Provide the (X, Y) coordinate of the cell's center where the given text is located.  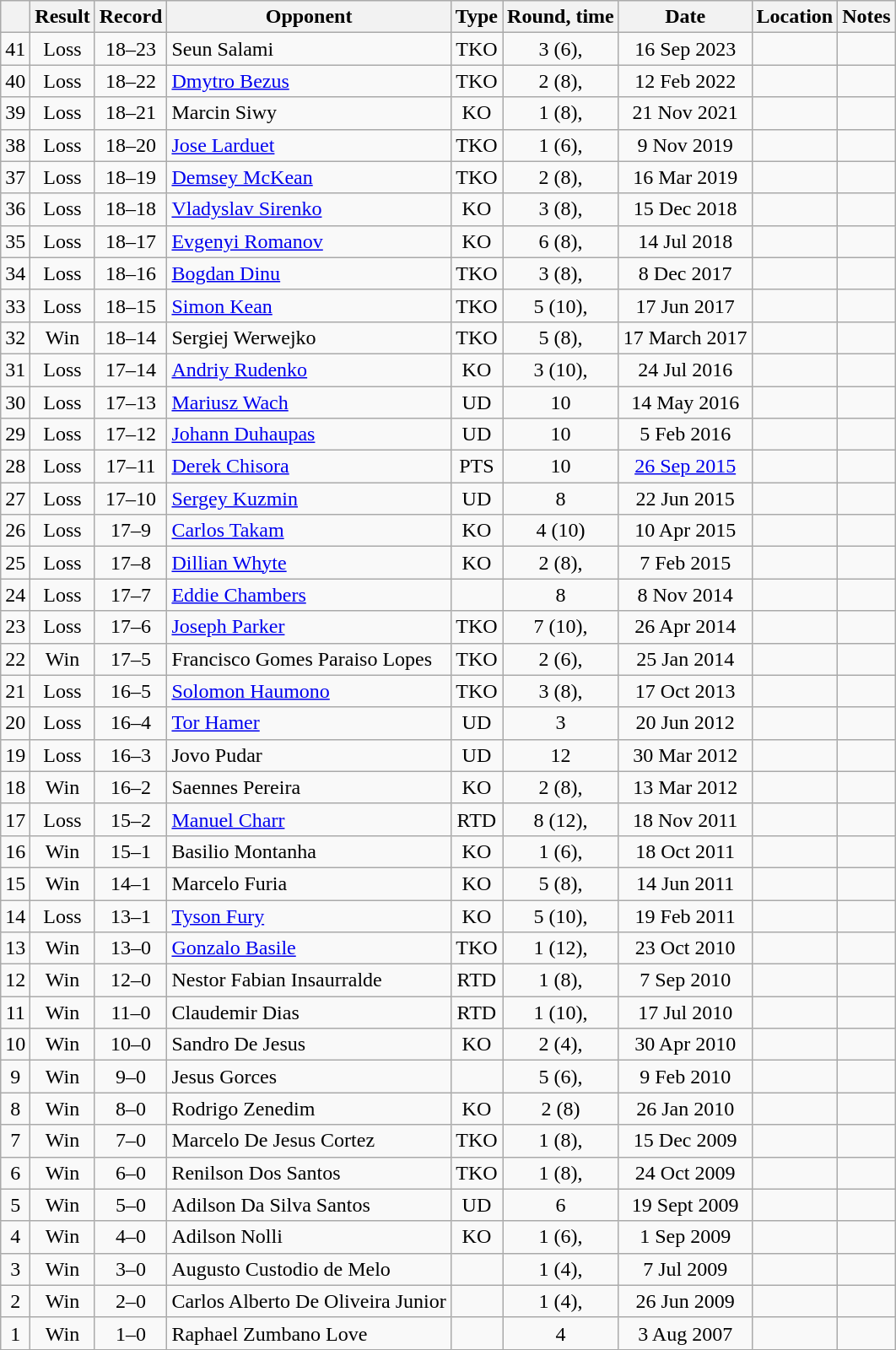
17–14 (131, 370)
Marcelo De Jesus Cortez (309, 1141)
18–20 (131, 145)
18–18 (131, 209)
26 Apr 2014 (685, 627)
16–2 (131, 787)
21 Nov 2021 (685, 113)
19 Feb 2011 (685, 915)
Dmytro Bezus (309, 81)
Francisco Gomes Paraiso Lopes (309, 659)
14 (15, 915)
2–0 (131, 1301)
9 (15, 1077)
11–0 (131, 1012)
30 Mar 2012 (685, 755)
Adilson Nolli (309, 1237)
Opponent (309, 17)
18–15 (131, 305)
18–19 (131, 177)
17–13 (131, 402)
31 (15, 370)
26 Jan 2010 (685, 1109)
Tyson Fury (309, 915)
6 (8), (561, 241)
Renilson Dos Santos (309, 1173)
17 March 2017 (685, 337)
2 (15, 1301)
5–0 (131, 1205)
2 (8) (561, 1109)
Vladyslav Sirenko (309, 209)
27 (15, 499)
18–14 (131, 337)
18–17 (131, 241)
Evgenyi Romanov (309, 241)
17–10 (131, 499)
17–9 (131, 531)
24 (15, 595)
Eddie Chambers (309, 595)
15 Dec 2009 (685, 1141)
13 Mar 2012 (685, 787)
Marcelo Furia (309, 883)
Nestor Fabian Insaurralde (309, 980)
Record (131, 17)
Jose Larduet (309, 145)
14 Jul 2018 (685, 241)
Sandro De Jesus (309, 1045)
15 (15, 883)
Sergiej Werwejko (309, 337)
11 (15, 1012)
33 (15, 305)
Demsey McKean (309, 177)
3 Aug 2007 (685, 1333)
8 (12), (561, 819)
16 (15, 851)
20 Jun 2012 (685, 723)
Claudemir Dias (309, 1012)
4–0 (131, 1237)
1 Sep 2009 (685, 1237)
13–0 (131, 948)
35 (15, 241)
26 (15, 531)
3 (6), (561, 49)
17 (15, 819)
12–0 (131, 980)
Type (476, 17)
18 Oct 2011 (685, 851)
21 (15, 691)
9 Feb 2010 (685, 1077)
Marcin Siwy (309, 113)
10 Apr 2015 (685, 531)
Sergey Kuzmin (309, 499)
22 Jun 2015 (685, 499)
Andriy Rudenko (309, 370)
2 (6), (561, 659)
Saennes Pereira (309, 787)
Notes (866, 17)
15–2 (131, 819)
18–16 (131, 273)
1 (12), (561, 948)
Tor Hamer (309, 723)
32 (15, 337)
1–0 (131, 1333)
Dillian Whyte (309, 563)
1 (15, 1333)
34 (15, 273)
Location (795, 17)
17–5 (131, 659)
Carlos Alberto De Oliveira Junior (309, 1301)
29 (15, 435)
18 (15, 787)
26 Sep 2015 (685, 467)
Simon Kean (309, 305)
Joseph Parker (309, 627)
Raphael Zumbano Love (309, 1333)
2 (4), (561, 1045)
6–0 (131, 1173)
7 (10), (561, 627)
16 Sep 2023 (685, 49)
Result (62, 17)
17–11 (131, 467)
Gonzalo Basile (309, 948)
1 (10), (561, 1012)
17 Jul 2010 (685, 1012)
5 (6), (561, 1077)
7 Jul 2009 (685, 1269)
18–22 (131, 81)
3 (10), (561, 370)
8 Nov 2014 (685, 595)
12 Feb 2022 (685, 81)
4 (10) (561, 531)
Seun Salami (309, 49)
13–1 (131, 915)
15 Dec 2018 (685, 209)
10–0 (131, 1045)
16 Mar 2019 (685, 177)
Date (685, 17)
8 Dec 2017 (685, 273)
26 Jun 2009 (685, 1301)
16–3 (131, 755)
Carlos Takam (309, 531)
Jesus Gorces (309, 1077)
17–12 (131, 435)
20 (15, 723)
7 (15, 1141)
37 (15, 177)
14 May 2016 (685, 402)
9 Nov 2019 (685, 145)
8–0 (131, 1109)
41 (15, 49)
Augusto Custodio de Melo (309, 1269)
16–5 (131, 691)
25 (15, 563)
36 (15, 209)
38 (15, 145)
17–8 (131, 563)
30 Apr 2010 (685, 1045)
3–0 (131, 1269)
30 (15, 402)
5 (15, 1205)
Adilson Da Silva Santos (309, 1205)
7 Sep 2010 (685, 980)
Mariusz Wach (309, 402)
14 Jun 2011 (685, 883)
19 (15, 755)
Rodrigo Zenedim (309, 1109)
Manuel Charr (309, 819)
Derek Chisora (309, 467)
24 Jul 2016 (685, 370)
17 Jun 2017 (685, 305)
23 (15, 627)
17–7 (131, 595)
17 Oct 2013 (685, 691)
Round, time (561, 17)
9–0 (131, 1077)
Johann Duhaupas (309, 435)
16–4 (131, 723)
17–6 (131, 627)
39 (15, 113)
23 Oct 2010 (685, 948)
7 Feb 2015 (685, 563)
22 (15, 659)
PTS (476, 467)
13 (15, 948)
14–1 (131, 883)
40 (15, 81)
7–0 (131, 1141)
5 Feb 2016 (685, 435)
24 Oct 2009 (685, 1173)
19 Sept 2009 (685, 1205)
18–23 (131, 49)
18–21 (131, 113)
Solomon Haumono (309, 691)
28 (15, 467)
Basilio Montanha (309, 851)
18 Nov 2011 (685, 819)
Jovo Pudar (309, 755)
25 Jan 2014 (685, 659)
15–1 (131, 851)
Bogdan Dinu (309, 273)
